For the text-containing cell, return its midpoint in (X, Y) coordinate format. 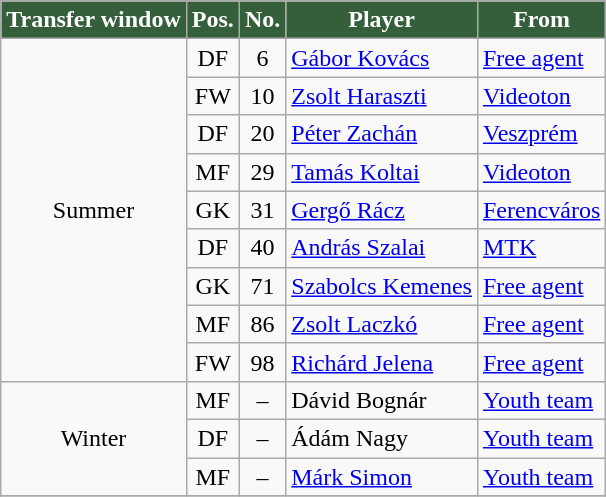
Márk Simon (382, 477)
Szabolcs Kemenes (382, 286)
Veszprém (541, 134)
98 (262, 362)
Dávid Bognár (382, 400)
Tamás Koltai (382, 172)
No. (262, 20)
Gábor Kovács (382, 58)
71 (262, 286)
Ferencváros (541, 210)
29 (262, 172)
Zsolt Laczkó (382, 324)
86 (262, 324)
From (541, 20)
Zsolt Haraszti (382, 96)
20 (262, 134)
10 (262, 96)
Gergő Rácz (382, 210)
Player (382, 20)
Transfer window (94, 20)
Winter (94, 438)
Richárd Jelena (382, 362)
31 (262, 210)
Pos. (212, 20)
Péter Zachán (382, 134)
András Szalai (382, 248)
6 (262, 58)
Ádám Nagy (382, 438)
40 (262, 248)
MTK (541, 248)
Summer (94, 210)
